Return [X, Y] of the center of cell containing provided text 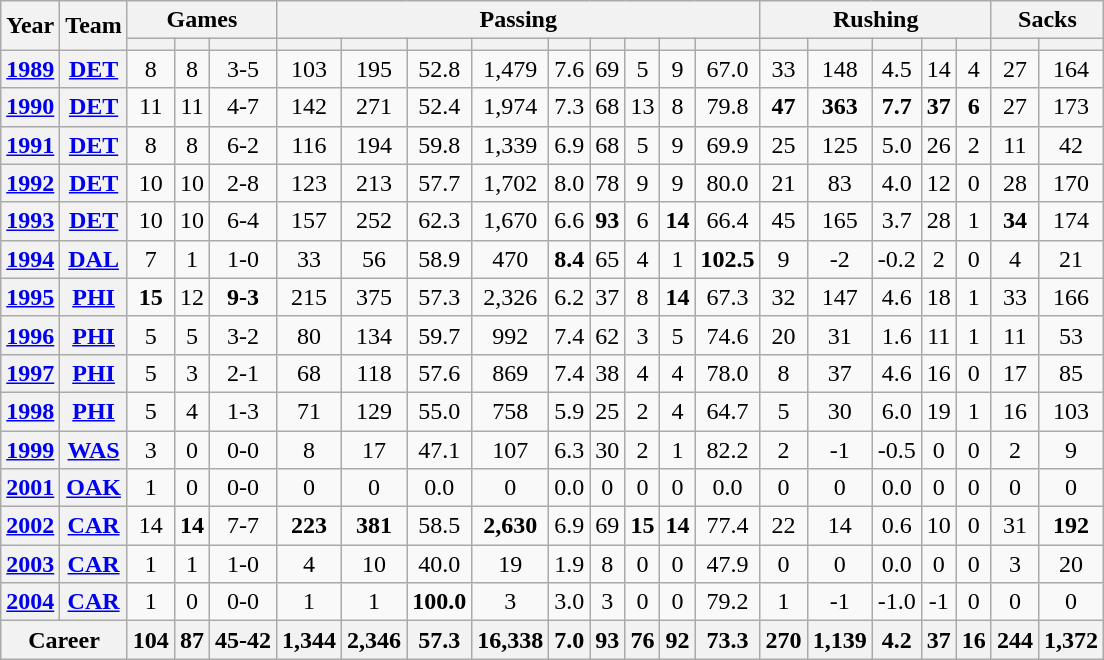
6.6 [570, 221]
118 [374, 373]
142 [310, 107]
42 [1070, 145]
80 [310, 335]
758 [510, 411]
26 [938, 145]
134 [374, 335]
2,346 [374, 640]
104 [150, 640]
252 [374, 221]
1995 [30, 297]
7 [150, 259]
164 [1070, 69]
992 [510, 335]
244 [1014, 640]
125 [840, 145]
5.9 [570, 411]
107 [510, 449]
77.4 [728, 526]
6-2 [242, 145]
80.0 [728, 183]
Games [202, 20]
3-5 [242, 69]
381 [374, 526]
213 [374, 183]
16,338 [510, 640]
-0.5 [896, 449]
4.5 [896, 69]
1990 [30, 107]
1,372 [1070, 640]
1,670 [510, 221]
45-42 [242, 640]
157 [310, 221]
53 [1070, 335]
194 [374, 145]
83 [840, 183]
3-2 [242, 335]
165 [840, 221]
170 [1070, 183]
192 [1070, 526]
-2 [840, 259]
47.1 [440, 449]
Year [30, 26]
71 [310, 411]
8.0 [570, 183]
173 [1070, 107]
8.4 [570, 259]
67.3 [728, 297]
2-8 [242, 183]
123 [310, 183]
1996 [30, 335]
1.6 [896, 335]
47 [784, 107]
Sacks [1047, 20]
166 [1070, 297]
6.2 [570, 297]
4.2 [896, 640]
1993 [30, 221]
58.9 [440, 259]
7.7 [896, 107]
79.2 [728, 602]
102.5 [728, 259]
87 [192, 640]
1,479 [510, 69]
67.0 [728, 69]
64.7 [728, 411]
6.3 [570, 449]
2003 [30, 564]
1.9 [570, 564]
100.0 [440, 602]
223 [310, 526]
73.3 [728, 640]
45 [784, 221]
WAS [94, 449]
1999 [30, 449]
3.7 [896, 221]
32 [784, 297]
869 [510, 373]
147 [840, 297]
1,139 [840, 640]
52.4 [440, 107]
55.0 [440, 411]
OAK [94, 488]
0.6 [896, 526]
129 [374, 411]
76 [642, 640]
9-3 [242, 297]
82.2 [728, 449]
1,702 [510, 183]
Career [64, 640]
1,339 [510, 145]
40.0 [440, 564]
78.0 [728, 373]
1992 [30, 183]
1998 [30, 411]
38 [608, 373]
3.0 [570, 602]
69.9 [728, 145]
7-7 [242, 526]
270 [784, 640]
57.6 [440, 373]
78 [608, 183]
13 [642, 107]
5.0 [896, 145]
1991 [30, 145]
2002 [30, 526]
6.0 [896, 411]
195 [374, 69]
59.7 [440, 335]
271 [374, 107]
65 [608, 259]
22 [784, 526]
34 [1014, 221]
1,974 [510, 107]
47.9 [728, 564]
375 [374, 297]
7.0 [570, 640]
62.3 [440, 221]
52.8 [440, 69]
7.3 [570, 107]
174 [1070, 221]
74.6 [728, 335]
1994 [30, 259]
59.8 [440, 145]
215 [310, 297]
66.4 [728, 221]
57.7 [440, 183]
79.8 [728, 107]
Team [94, 26]
7.6 [570, 69]
2001 [30, 488]
2-1 [242, 373]
4.0 [896, 183]
58.5 [440, 526]
-1.0 [896, 602]
2004 [30, 602]
Passing [519, 20]
Rushing [876, 20]
6-4 [242, 221]
18 [938, 297]
-0.2 [896, 259]
1-3 [242, 411]
DAL [94, 259]
363 [840, 107]
4-7 [242, 107]
1997 [30, 373]
2,630 [510, 526]
148 [840, 69]
2,326 [510, 297]
56 [374, 259]
62 [608, 335]
116 [310, 145]
85 [1070, 373]
1,344 [310, 640]
1989 [30, 69]
470 [510, 259]
92 [678, 640]
